For the text-containing cell, return its midpoint in (x, y) coordinate format. 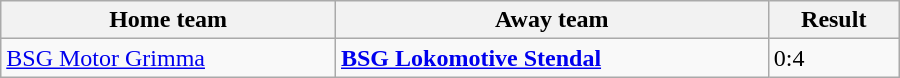
0:4 (834, 58)
BSG Lokomotive Stendal (552, 58)
Home team (168, 20)
Result (834, 20)
Away team (552, 20)
BSG Motor Grimma (168, 58)
